Find where the given text appears and provide that cell's center as (x, y) coordinate. 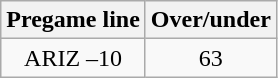
Pregame line (74, 20)
63 (210, 58)
Over/under (210, 20)
ARIZ –10 (74, 58)
